Determine the [x, y] coordinate at the center of the cell enclosing the given text.  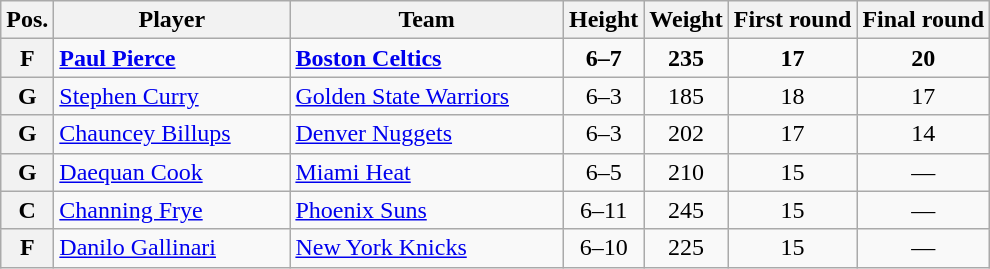
18 [792, 96]
202 [686, 134]
Channing Frye [172, 210]
Miami Heat [427, 172]
First round [792, 20]
235 [686, 58]
Golden State Warriors [427, 96]
20 [924, 58]
Height [603, 20]
Stephen Curry [172, 96]
245 [686, 210]
New York Knicks [427, 248]
Pos. [28, 20]
Denver Nuggets [427, 134]
210 [686, 172]
Boston Celtics [427, 58]
Paul Pierce [172, 58]
C [28, 210]
Team [427, 20]
Weight [686, 20]
Final round [924, 20]
Danilo Gallinari [172, 248]
Phoenix Suns [427, 210]
Chauncey Billups [172, 134]
6–11 [603, 210]
Player [172, 20]
6–10 [603, 248]
14 [924, 134]
185 [686, 96]
6–5 [603, 172]
Daequan Cook [172, 172]
6–7 [603, 58]
225 [686, 248]
